Locate the cell with the specified text and output its (x, y) center coordinate. 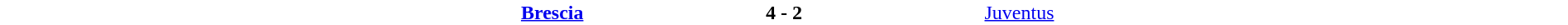
4 - 2 (784, 12)
Brescia (293, 12)
Juventus (1275, 12)
